Output the (X, Y) coordinate of the center of the cell containing the given text.  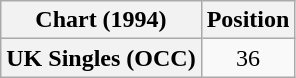
Chart (1994) (101, 20)
Position (248, 20)
UK Singles (OCC) (101, 58)
36 (248, 58)
